For the text-containing cell, return its midpoint in [x, y] coordinate format. 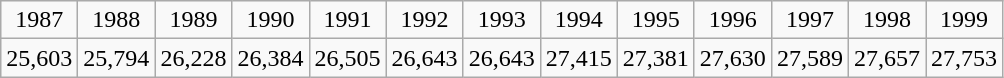
1995 [656, 20]
26,384 [270, 58]
1987 [40, 20]
1990 [270, 20]
27,630 [732, 58]
26,228 [194, 58]
1989 [194, 20]
1994 [578, 20]
1991 [348, 20]
27,589 [810, 58]
25,603 [40, 58]
27,415 [578, 58]
27,381 [656, 58]
1999 [964, 20]
1997 [810, 20]
25,794 [116, 58]
27,657 [886, 58]
27,753 [964, 58]
1988 [116, 20]
1993 [502, 20]
1992 [424, 20]
26,505 [348, 58]
1998 [886, 20]
1996 [732, 20]
